Determine the (x, y) coordinate at the center of the cell enclosing the given text.  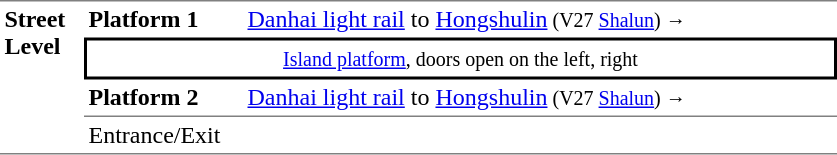
Island platform, doors open on the left, right (460, 59)
Platform 2 (164, 99)
Street Level (42, 77)
Entrance/Exit (164, 136)
Platform 1 (164, 19)
